Detect which cell encompasses the target text, then output its [x, y] center coordinate. 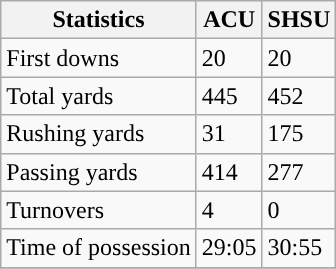
Turnovers [99, 210]
452 [299, 96]
First downs [99, 58]
Rushing yards [99, 134]
0 [299, 210]
Time of possession [99, 248]
445 [229, 96]
ACU [229, 20]
Statistics [99, 20]
30:55 [299, 248]
4 [229, 210]
175 [299, 134]
414 [229, 172]
31 [229, 134]
SHSU [299, 20]
Total yards [99, 96]
277 [299, 172]
29:05 [229, 248]
Passing yards [99, 172]
